Identify which cell holds the provided text, then report its (x, y) central coordinate. 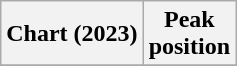
Chart (2023) (72, 34)
Peakposition (189, 34)
